Capture the cell that displays the provided text and extract its (x, y) central coordinate. 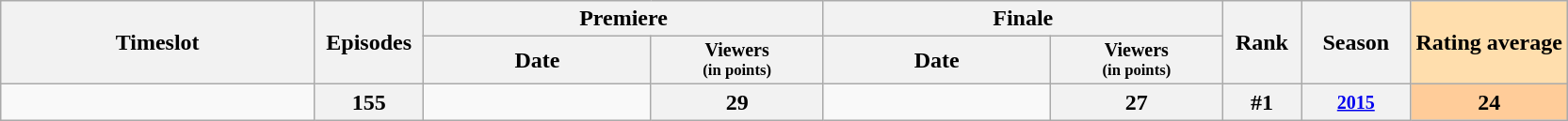
Timeslot (158, 43)
Season (1356, 43)
Rating average (1489, 43)
2015 (1356, 102)
24 (1489, 102)
#1 (1262, 102)
155 (368, 102)
Episodes (368, 43)
27 (1136, 102)
Rank (1262, 43)
29 (736, 102)
Finale (1023, 19)
Premiere (623, 19)
